Pinpoint the cell where the given text exists, returning its [X, Y] midpoint coordinate. 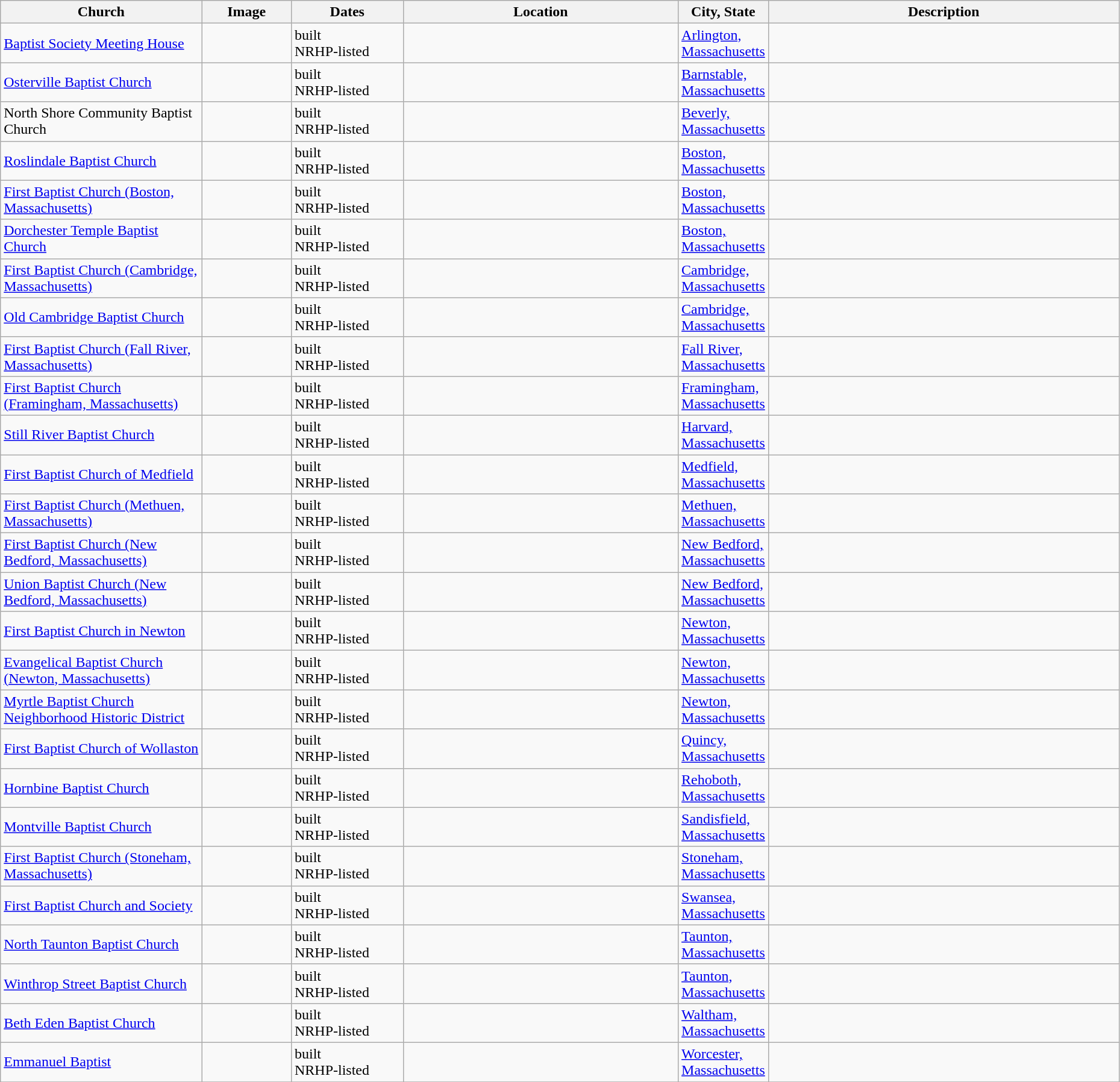
Waltham, Massachusetts [724, 1023]
Dorchester Temple Baptist Church [101, 239]
Rehoboth, Massachusetts [724, 788]
Image [247, 12]
First Baptist Church and Society [101, 905]
Fall River, Massachusetts [724, 357]
City, State [724, 12]
Arlington, Massachusetts [724, 43]
Church [101, 12]
Montville Baptist Church [101, 827]
First Baptist Church of Wollaston [101, 748]
First Baptist Church (Fall River, Massachusetts) [101, 357]
First Baptist Church (Stoneham, Massachusetts) [101, 866]
Methuen, Massachusetts [724, 513]
First Baptist Church (Boston, Massachusetts) [101, 200]
Harvard, Massachusetts [724, 435]
Roslindale Baptist Church [101, 160]
Stoneham, Massachusetts [724, 866]
Hornbine Baptist Church [101, 788]
Winthrop Street Baptist Church [101, 983]
Beth Eden Baptist Church [101, 1023]
First Baptist Church (Framingham, Massachusetts) [101, 395]
Evangelical Baptist Church (Newton, Massachusetts) [101, 670]
Osterville Baptist Church [101, 82]
Emmanuel Baptist [101, 1062]
Quincy, Massachusetts [724, 748]
Sandisfield, Massachusetts [724, 827]
Dates [347, 12]
North Taunton Baptist Church [101, 945]
Medfield, Massachusetts [724, 474]
Baptist Society Meeting House [101, 43]
First Baptist Church (New Bedford, Massachusetts) [101, 553]
Old Cambridge Baptist Church [101, 317]
Description [943, 12]
Myrtle Baptist Church Neighborhood Historic District [101, 710]
First Baptist Church in Newton [101, 631]
Union Baptist Church (New Bedford, Massachusetts) [101, 592]
First Baptist Church (Cambridge, Massachusetts) [101, 278]
Barnstable, Massachusetts [724, 82]
Swansea, Massachusetts [724, 905]
Beverly, Massachusetts [724, 122]
North Shore Community Baptist Church [101, 122]
Location [540, 12]
First Baptist Church (Methuen, Massachusetts) [101, 513]
Still River Baptist Church [101, 435]
Framingham, Massachusetts [724, 395]
First Baptist Church of Medfield [101, 474]
Worcester, Massachusetts [724, 1062]
